Return the (x, y) coordinate for the center point of the cell that contains the specified text.  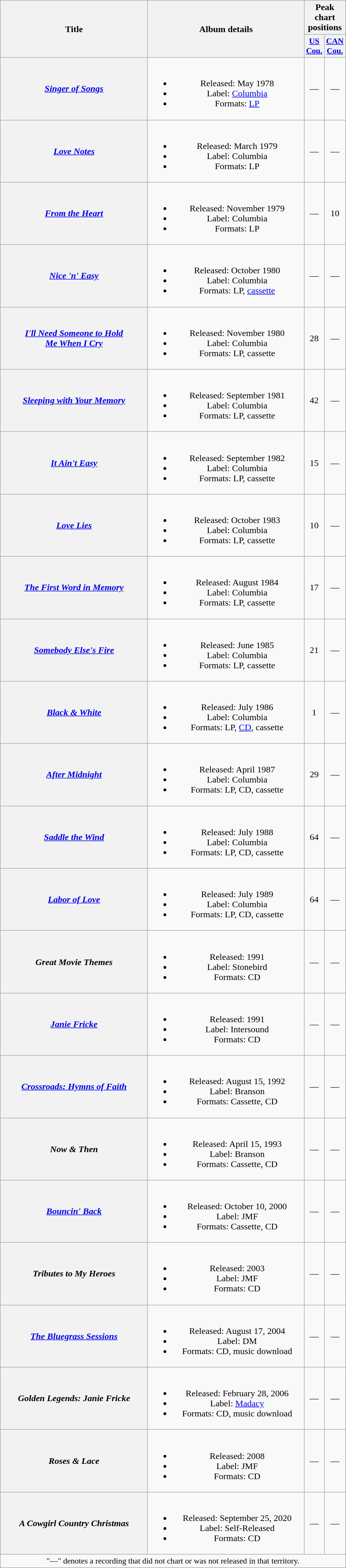
17 (314, 588)
The Bluegrass Sessions (74, 1336)
Released: 1991Label: StonebirdFormats: CD (226, 962)
Released: February 28, 2006Label: MadacyFormats: CD, music download (226, 1399)
Love Notes (74, 151)
Released: 1991Label: IntersoundFormats: CD (226, 1024)
A Cowgirl Country Christmas (74, 1523)
Released: October 1983Label: ColumbiaFormats: LP, cassette (226, 525)
Released: August 1984Label: ColumbiaFormats: LP, cassette (226, 588)
1 (314, 712)
Released: 2003Label: JMFFormats: CD (226, 1274)
Released: September 1982Label: ColumbiaFormats: LP, cassette (226, 463)
Released: November 1980Label: ColumbiaFormats: LP, cassette (226, 338)
29 (314, 775)
Now & Then (74, 1149)
Peak chartpositions (325, 18)
Released: March 1979Label: ColumbiaFormats: LP (226, 151)
Saddle the Wind (74, 837)
42 (314, 400)
Released: September 25, 2020Label: Self-ReleasedFormats: CD (226, 1523)
Released: May 1978Label: ColumbiaFormats: LP (226, 89)
Released: August 15, 1992Label: BransonFormats: Cassette, CD (226, 1086)
Crossroads: Hymns of Faith (74, 1086)
Album details (226, 29)
Released: July 1989Label: ColumbiaFormats: LP, CD, cassette (226, 900)
Somebody Else's Fire (74, 650)
Black & White (74, 712)
"—" denotes a recording that did not chart or was not released in that territory. (173, 1561)
Janie Fricke (74, 1024)
USCou. (314, 46)
The First Word in Memory (74, 588)
Released: September 1981Label: ColumbiaFormats: LP, cassette (226, 400)
Released: July 1986Label: ColumbiaFormats: LP, CD, cassette (226, 712)
Great Movie Themes (74, 962)
15 (314, 463)
Sleeping with Your Memory (74, 400)
Labor of Love (74, 900)
Nice 'n' Easy (74, 276)
Roses & Lace (74, 1460)
Love Lies (74, 525)
Tributes to My Heroes (74, 1274)
Title (74, 29)
Released: 2008Label: JMFFormats: CD (226, 1460)
Singer of Songs (74, 89)
Released: June 1985Label: ColumbiaFormats: LP, cassette (226, 650)
Golden Legends: Janie Fricke (74, 1399)
28 (314, 338)
From the Heart (74, 214)
Released: August 17, 2004Label: DMFormats: CD, music download (226, 1336)
I'll Need Someone to HoldMe When I Cry (74, 338)
Released: April 15, 1993Label: BransonFormats: Cassette, CD (226, 1149)
After Midnight (74, 775)
Released: November 1979Label: ColumbiaFormats: LP (226, 214)
Released: July 1988Label: ColumbiaFormats: LP, CD, cassette (226, 837)
Released: April 1987Label: ColumbiaFormats: LP, CD, cassette (226, 775)
21 (314, 650)
Bouncin' Back (74, 1211)
Released: October 10, 2000Label: JMFFormats: Cassette, CD (226, 1211)
CANCou. (335, 46)
It Ain't Easy (74, 463)
Released: October 1980Label: ColumbiaFormats: LP, cassette (226, 276)
